Identify which cell holds the provided text, then report its (X, Y) central coordinate. 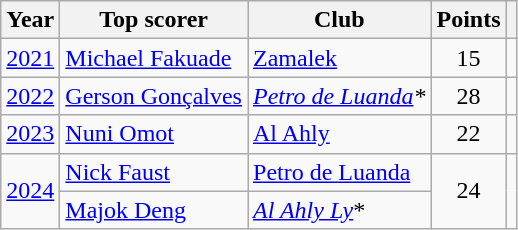
Petro de Luanda* (340, 96)
28 (468, 96)
Gerson Gonçalves (154, 96)
Michael Fakuade (154, 58)
Points (468, 20)
Petro de Luanda (340, 172)
Club (340, 20)
Al Ahly (340, 134)
Top scorer (154, 20)
Zamalek (340, 58)
22 (468, 134)
2022 (30, 96)
2024 (30, 191)
24 (468, 191)
Majok Deng (154, 210)
Nuni Omot (154, 134)
15 (468, 58)
Al Ahly Ly* (340, 210)
2023 (30, 134)
Year (30, 20)
Nick Faust (154, 172)
2021 (30, 58)
